Provide the (x, y) coordinate of the cell's center where the given text is located.  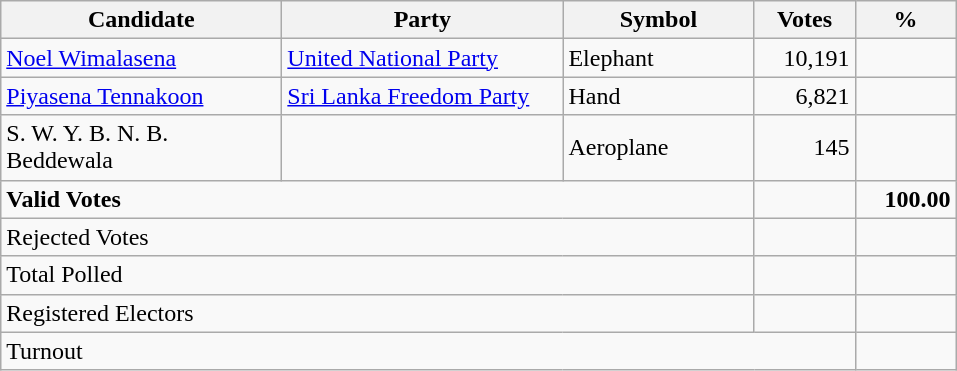
Elephant (658, 58)
Votes (804, 20)
10,191 (804, 58)
Noel Wimalasena (142, 58)
Symbol (658, 20)
Aeroplane (658, 148)
% (906, 20)
Sri Lanka Freedom Party (422, 96)
Hand (658, 96)
Total Polled (378, 275)
S. W. Y. B. N. B. Beddewala (142, 148)
6,821 (804, 96)
Party (422, 20)
Valid Votes (378, 199)
Turnout (428, 351)
Registered Electors (378, 313)
100.00 (906, 199)
United National Party (422, 58)
145 (804, 148)
Candidate (142, 20)
Piyasena Tennakoon (142, 96)
Rejected Votes (378, 237)
